Search for the cell housing the specified text and yield its [x, y] center coordinate. 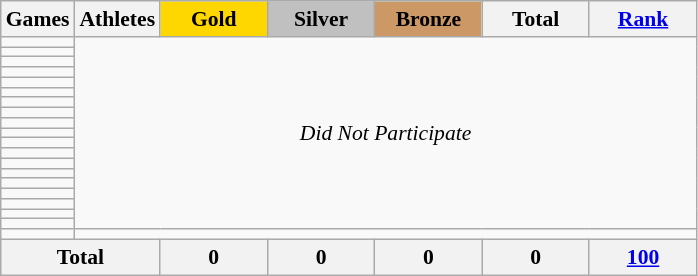
Athletes [117, 19]
Did Not Participate [385, 133]
Silver [320, 19]
Games [38, 19]
100 [642, 257]
Bronze [428, 19]
Gold [214, 19]
Rank [642, 19]
